Locate the cell with the specified text and output its [x, y] center coordinate. 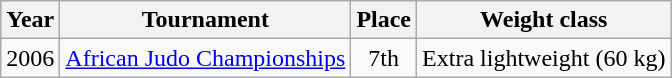
Year [30, 20]
2006 [30, 58]
Tournament [206, 20]
Weight class [544, 20]
Extra lightweight (60 kg) [544, 58]
Place [384, 20]
African Judo Championships [206, 58]
7th [384, 58]
